Scan for the cell matching the given text and deliver its (x, y) coordinate at center. 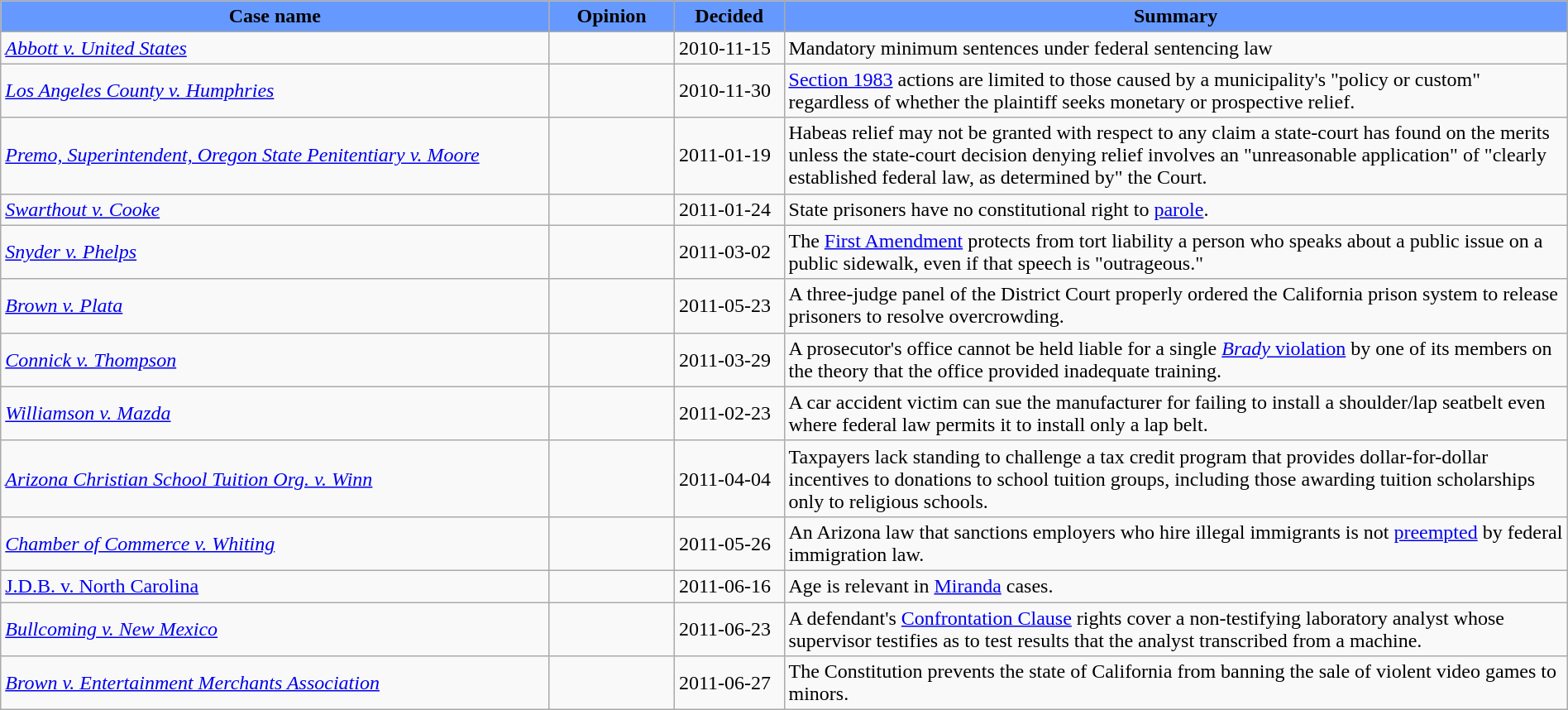
Opinion (612, 17)
Case name (275, 17)
2011-01-19 (729, 156)
2011-04-04 (729, 478)
J.D.B. v. North Carolina (275, 586)
Bullcoming v. New Mexico (275, 629)
Arizona Christian School Tuition Org. v. Winn (275, 478)
Brown v. Entertainment Merchants Association (275, 684)
2010-11-15 (729, 48)
2011-03-29 (729, 359)
2011-02-23 (729, 414)
Summary (1176, 17)
State prisoners have no constitutional right to parole. (1176, 209)
An Arizona law that sanctions employers who hire illegal immigrants is not preempted by federal immigration law. (1176, 543)
The Constitution prevents the state of California from banning the sale of violent video games to minors. (1176, 684)
2011-05-23 (729, 306)
2011-06-27 (729, 684)
2011-06-16 (729, 586)
A three-judge panel of the District Court properly ordered the California prison system to release prisoners to resolve overcrowding. (1176, 306)
2011-06-23 (729, 629)
Abbott v. United States (275, 48)
2010-11-30 (729, 91)
Swarthout v. Cooke (275, 209)
Premo, Superintendent, Oregon State Penitentiary v. Moore (275, 156)
Mandatory minimum sentences under federal sentencing law (1176, 48)
Williamson v. Mazda (275, 414)
Snyder v. Phelps (275, 252)
Age is relevant in Miranda cases. (1176, 586)
Connick v. Thompson (275, 359)
Decided (729, 17)
2011-03-02 (729, 252)
2011-05-26 (729, 543)
Los Angeles County v. Humphries (275, 91)
Brown v. Plata (275, 306)
Chamber of Commerce v. Whiting (275, 543)
2011-01-24 (729, 209)
The First Amendment protects from tort liability a person who speaks about a public issue on a public sidewalk, even if that speech is "outrageous." (1176, 252)
